Extract the [X, Y] coordinate from the center of the cell holding the provided text.  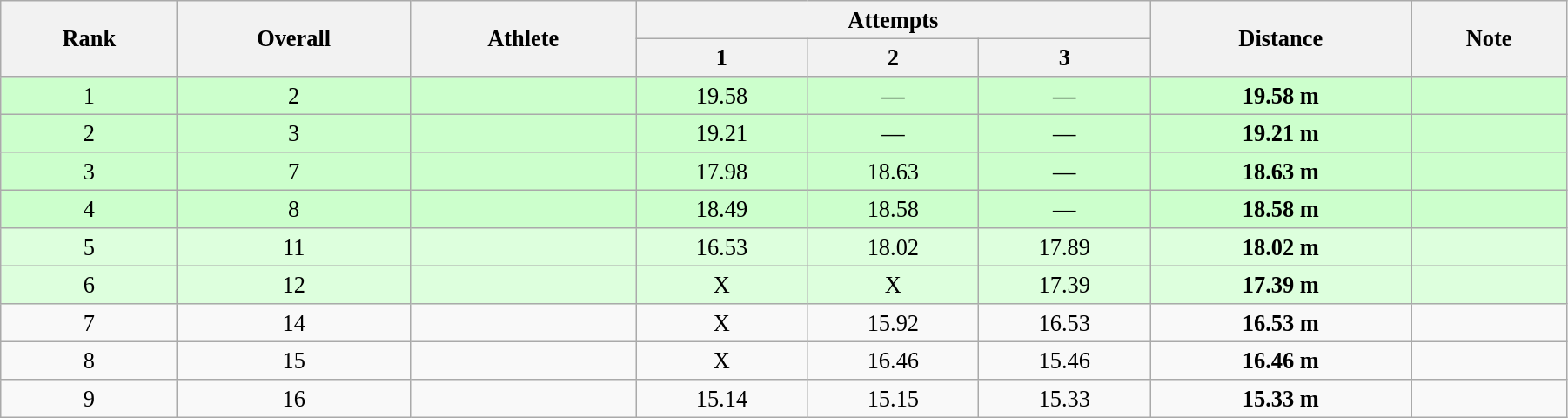
18.02 m [1281, 247]
16.46 m [1281, 361]
17.98 [722, 172]
15.92 [893, 323]
Overall [294, 38]
18.63 [893, 172]
Rank [89, 38]
4 [89, 209]
16.46 [893, 361]
19.21 [722, 133]
6 [89, 285]
17.89 [1065, 247]
15 [294, 361]
9 [89, 399]
Distance [1281, 38]
19.58 [722, 95]
18.58 [893, 209]
15.15 [893, 399]
15.33 [1065, 399]
14 [294, 323]
5 [89, 247]
19.58 m [1281, 95]
18.49 [722, 209]
18.63 m [1281, 172]
17.39 [1065, 285]
12 [294, 285]
18.58 m [1281, 209]
15.33 m [1281, 399]
Attempts [893, 19]
18.02 [893, 247]
15.46 [1065, 361]
Athlete [522, 38]
16.53 m [1281, 323]
Note [1490, 38]
16 [294, 399]
17.39 m [1281, 285]
11 [294, 247]
19.21 m [1281, 133]
15.14 [722, 399]
